Detect which cell encompasses the target text, then output its (X, Y) center coordinate. 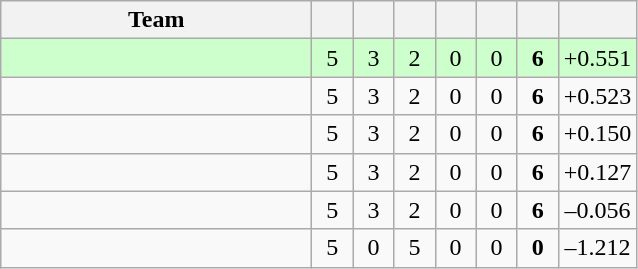
+0.551 (598, 58)
+0.523 (598, 96)
–1.212 (598, 248)
Team (156, 20)
–0.056 (598, 210)
+0.127 (598, 172)
+0.150 (598, 134)
